Return [X, Y] of the center of cell containing provided text 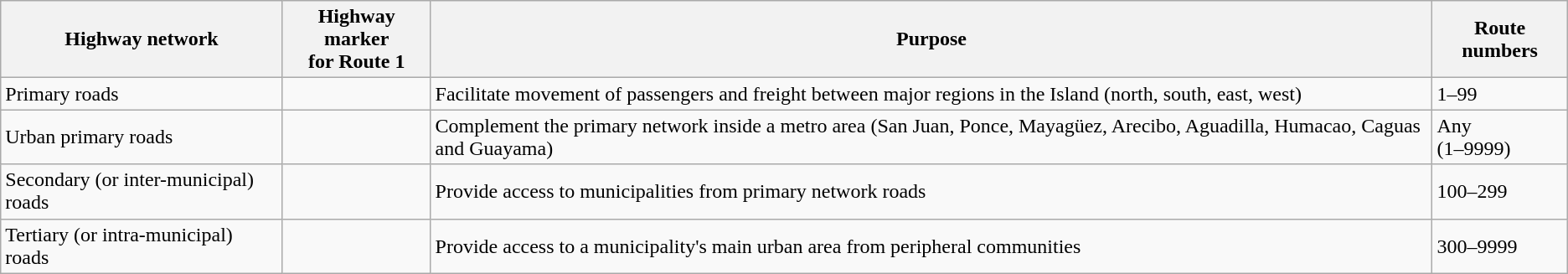
Purpose [931, 39]
Urban primary roads [142, 137]
1–99 [1499, 94]
Secondary (or inter-municipal) roads [142, 191]
Highway network [142, 39]
Primary roads [142, 94]
Route numbers [1499, 39]
Provide access to municipalities from primary network roads [931, 191]
Complement the primary network inside a metro area (San Juan, Ponce, Mayagüez, Arecibo, Aguadilla, Humacao, Caguas and Guayama) [931, 137]
Tertiary (or intra-municipal) roads [142, 246]
Highway markerfor Route 1 [357, 39]
Any(1–9999) [1499, 137]
100–299 [1499, 191]
Provide access to a municipality's main urban area from peripheral communities [931, 246]
Facilitate movement of passengers and freight between major regions in the Island (north, south, east, west) [931, 94]
300–9999 [1499, 246]
